Capture the cell that displays the provided text and extract its (X, Y) central coordinate. 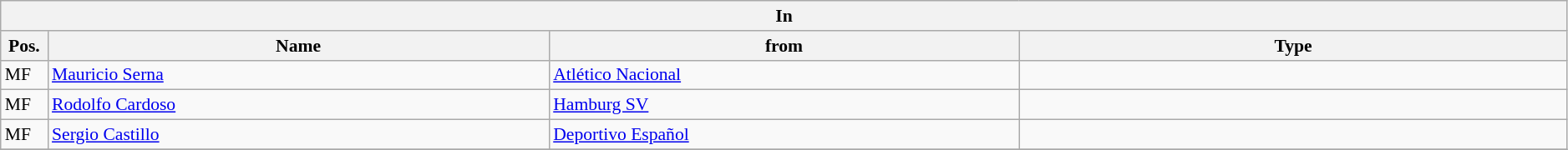
In (784, 16)
Name (298, 46)
Mauricio Serna (298, 75)
Hamburg SV (784, 105)
Atlético Nacional (784, 75)
Type (1293, 46)
Rodolfo Cardoso (298, 105)
Sergio Castillo (298, 135)
Pos. (24, 46)
from (784, 46)
Deportivo Español (784, 135)
